Identify which cell holds the provided text, then report its (X, Y) central coordinate. 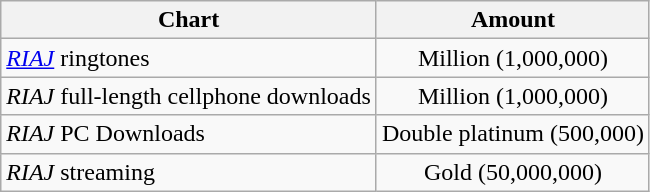
Chart (189, 20)
Double platinum (500,000) (512, 134)
RIAJ streaming (189, 172)
RIAJ PC Downloads (189, 134)
Gold (50,000,000) (512, 172)
Amount (512, 20)
RIAJ ringtones (189, 58)
RIAJ full-length cellphone downloads (189, 96)
